Find where the given text appears and provide that cell's center as [x, y] coordinate. 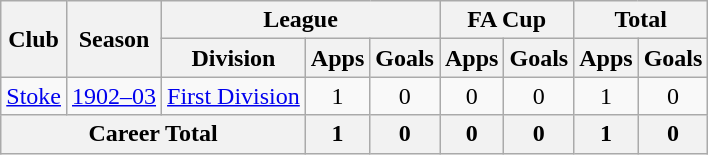
Division [234, 58]
League [301, 20]
Total [641, 20]
First Division [234, 96]
FA Cup [507, 20]
Career Total [154, 134]
1902–03 [114, 96]
Club [34, 39]
Stoke [34, 96]
Season [114, 39]
